Return [x, y] of the center of cell containing provided text 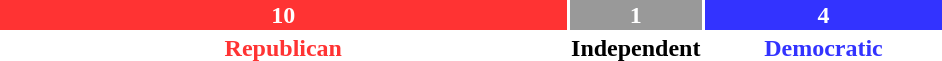
4 [824, 15]
1 [636, 15]
10 [284, 15]
